Determine the (X, Y) coordinate at the center of the cell enclosing the given text.  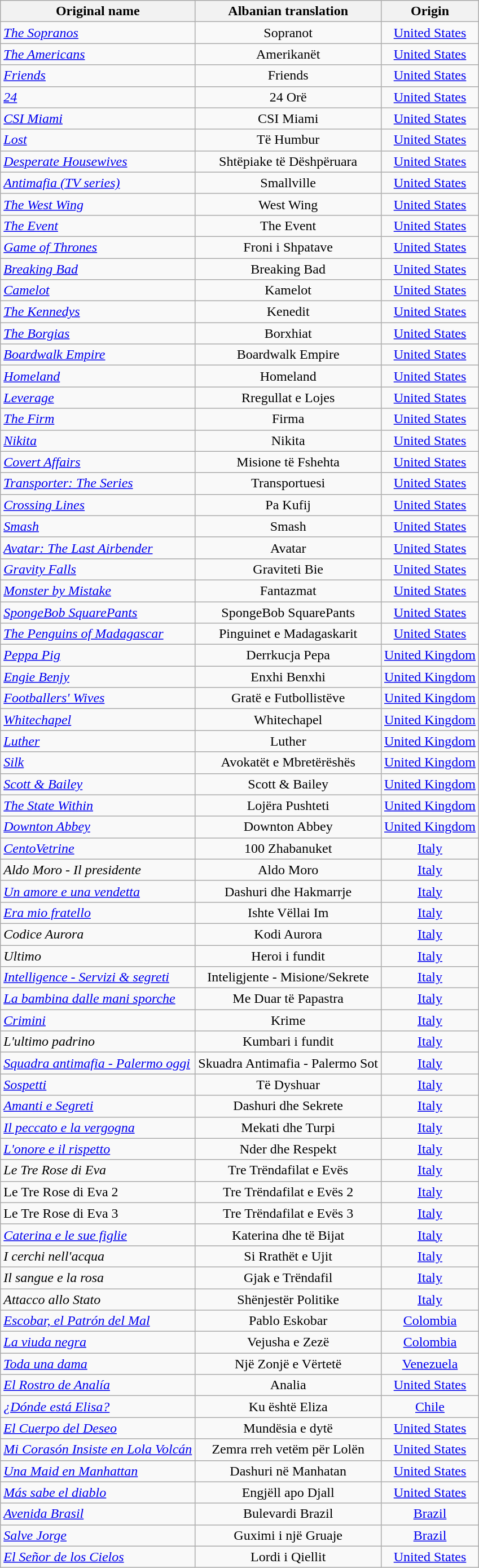
Avokatët e Mbretërëshës (288, 763)
Escobar, el Patrón del Mal (98, 1321)
Caterina e le sue figlie (98, 1235)
Transportuesi (288, 483)
Pinguinet e Madagaskarit (288, 634)
Engjëll apo Djall (288, 1492)
Dashuri dhe Sekrete (288, 1106)
Fantazmat (288, 591)
Intelligence - Servizi & segreti (98, 977)
Si Rrathët e Ujit (288, 1256)
West Wing (288, 204)
La bambina dalle mani sporche (98, 999)
Inteligjente - Misione/Sekrete (288, 977)
Una Maid en Manhattan (98, 1471)
Graviteti Bie (288, 569)
Shënjestër Politike (288, 1299)
Silk (98, 763)
Borxhiat (288, 333)
Kenedit (288, 312)
El Rostro de Analía (98, 1385)
Aldo Moro (288, 870)
100 Zhabanuket (288, 848)
¿Dónde está Elisa? (98, 1407)
Il sangue e la rosa (98, 1278)
The Kennedys (98, 312)
The Sopranos (98, 33)
Footballers' Wives (98, 698)
The Penguins of Madagascar (98, 634)
Kamelot (288, 290)
Desperate Housewives (98, 161)
Mekati dhe Turpi (288, 1127)
Firma (288, 419)
Transporter: The Series (98, 483)
L'onore e il rispetto (98, 1149)
Attacco allo Stato (98, 1299)
Salve Jorge (98, 1535)
The West Wing (98, 204)
Mi Corasón Insiste en Lola Volcán (98, 1450)
Crossing Lines (98, 505)
Misione të Fshehta (288, 462)
Nder dhe Respekt (288, 1149)
The Americans (98, 54)
Kumbari i fundit (288, 1042)
Ishte Vëllai Im (288, 913)
Dashuri në Manhatan (288, 1471)
Monster by Mistake (98, 591)
Guximi i një Gruaje (288, 1535)
Katerina dhe të Bijat (288, 1235)
Aldo Moro - Il presidente (98, 870)
Rregullat e Lojes (288, 398)
Original name (98, 11)
Smallville (288, 183)
Heroi i fundit (288, 956)
Crimini (98, 1020)
La viuda negra (98, 1342)
Tre Trëndafilat e Evës (288, 1170)
Albanian translation (288, 11)
Chile (430, 1407)
Krime (288, 1020)
Sospetti (98, 1085)
Pablo Eskobar (288, 1321)
Ultimo (98, 956)
Të Humbur (288, 140)
Derrkucja Pepa (288, 655)
Amanti e Segreti (98, 1106)
Venezuela (430, 1364)
Mundësia e dytë (288, 1428)
Era mio fratello (98, 913)
I cerchi nell'acqua (98, 1256)
Squadra antimafia - Palermo oggi (98, 1063)
CentoVetrine (98, 848)
Camelot (98, 290)
Lojëra Pushteti (288, 805)
Avatar: The Last Airbender (98, 548)
Vejusha e Zezë (288, 1342)
Zemra rreh vetëm për Lolën (288, 1450)
Antimafia (TV series) (98, 183)
Tre Trëndafilat e Evës 3 (288, 1213)
Dashuri dhe Hakmarrje (288, 891)
Il peccato e la vergogna (98, 1127)
Tre Trëndafilat e Evës 2 (288, 1192)
Me Duar të Papastra (288, 999)
Kodi Aurora (288, 934)
Game of Thrones (98, 247)
Lost (98, 140)
Lordi i Qiellit (288, 1557)
Le Tre Rose di Eva (98, 1170)
Peppa Pig (98, 655)
Toda una dama (98, 1364)
Enxhi Benxhi (288, 677)
Gratë e Futbollistëve (288, 698)
Sopranot (288, 33)
Leverage (98, 398)
Origin (430, 11)
Avatar (288, 548)
Más sabe el diablo (98, 1492)
The Firm (98, 419)
Skuadra Antimafia - Palermo Sot (288, 1063)
24 (98, 97)
Covert Affairs (98, 462)
Të Dyshuar (288, 1085)
Pa Kufij (288, 505)
Bulevardi Brazil (288, 1514)
Codice Aurora (98, 934)
The Borgias (98, 333)
Le Tre Rose di Eva 3 (98, 1213)
Ku është Eliza (288, 1407)
L'ultimo padrino (98, 1042)
Amerikanët (288, 54)
Avenida Brasil (98, 1514)
Engie Benjy (98, 677)
Një Zonjë e Vërtetë (288, 1364)
El Señor de los Cielos (98, 1557)
The State Within (98, 805)
Gravity Falls (98, 569)
Gjak e Trëndafil (288, 1278)
El Cuerpo del Deseo (98, 1428)
Un amore e una vendetta (98, 891)
24 Orë (288, 97)
Analia (288, 1385)
Shtëpiake të Dëshpëruara (288, 161)
Le Tre Rose di Eva 2 (98, 1192)
Froni i Shpatave (288, 247)
